Return the [X, Y] coordinate for the center point of the cell that contains the specified text.  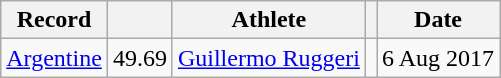
Athlete [268, 20]
Guillermo Ruggeri [268, 58]
Date [438, 20]
Argentine [54, 58]
49.69 [140, 58]
6 Aug 2017 [438, 58]
Record [54, 20]
